Determine the (X, Y) coordinate at the center of the cell enclosing the given text.  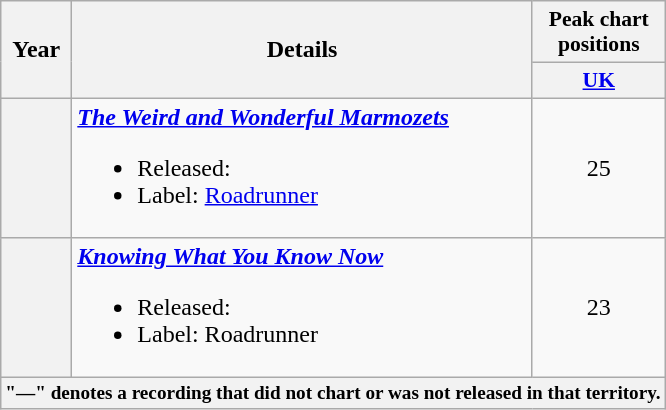
Peak chartpositions (598, 32)
23 (598, 308)
Knowing What You Know NowReleased: Label: Roadrunner (302, 308)
Details (302, 50)
"—" denotes a recording that did not chart or was not released in that territory. (333, 394)
Year (36, 50)
The Weird and Wonderful MarmozetsReleased: Label: Roadrunner (302, 168)
25 (598, 168)
UK (598, 80)
